Return the [x, y] coordinate for the center point of the cell that contains the specified text.  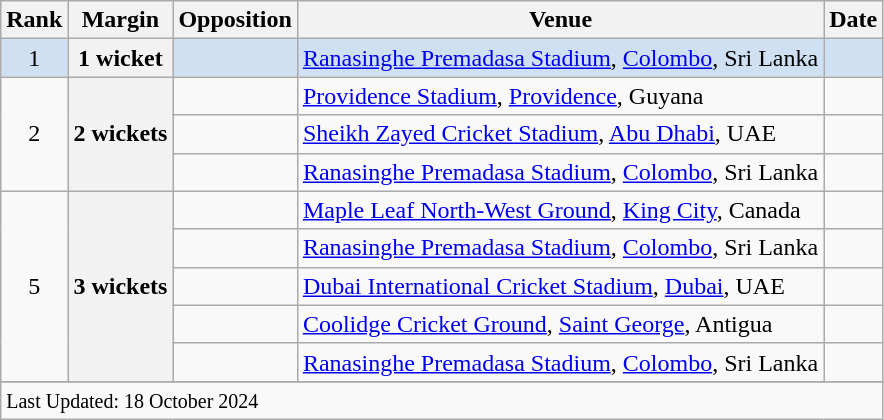
Date [854, 20]
Dubai International Cricket Stadium, Dubai, UAE [560, 286]
Rank [34, 20]
1 wicket [120, 58]
Venue [560, 20]
Providence Stadium, Providence, Guyana [560, 96]
2 [34, 134]
Maple Leaf North-West Ground, King City, Canada [560, 210]
Opposition [235, 20]
Sheikh Zayed Cricket Stadium, Abu Dhabi, UAE [560, 134]
5 [34, 286]
3 wickets [120, 286]
1 [34, 58]
2 wickets [120, 134]
Margin [120, 20]
Last Updated: 18 October 2024 [442, 400]
Coolidge Cricket Ground, Saint George, Antigua [560, 324]
